Find where the given text appears and provide that cell's center as [X, Y] coordinate. 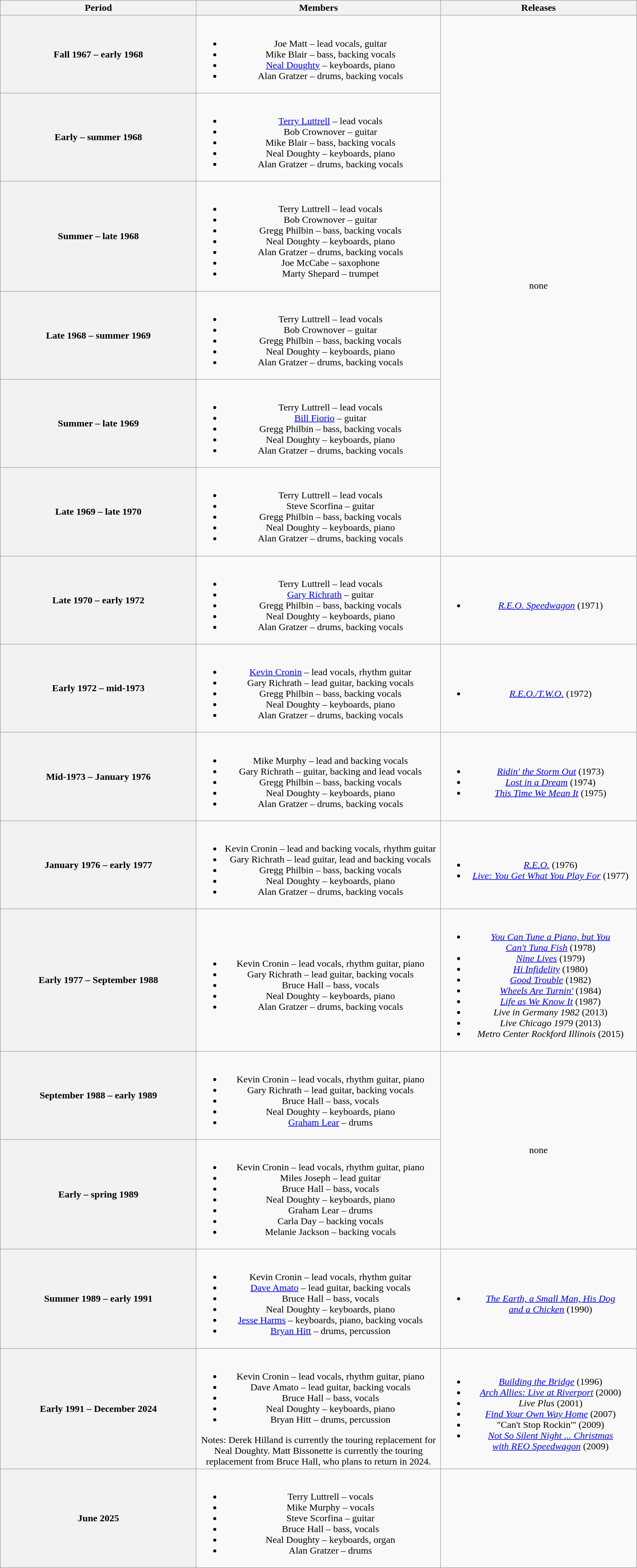
Early 1991 – December 2024 [98, 1409]
R.E.O./T.W.O. (1972) [538, 688]
The Earth, a Small Man, His Dogand a Chicken (1990) [538, 1299]
Late 1970 – early 1972 [98, 600]
Summer – late 1968 [98, 236]
Early 1972 – mid-1973 [98, 688]
September 1988 – early 1989 [98, 1095]
June 2025 [98, 1518]
Early 1977 – September 1988 [98, 980]
Summer – late 1969 [98, 423]
Late 1969 – late 1970 [98, 512]
Fall 1967 – early 1968 [98, 54]
Mid-1973 – January 1976 [98, 776]
Summer 1989 – early 1991 [98, 1299]
Members [319, 8]
January 1976 – early 1977 [98, 865]
Terry Luttrell – vocalsMike Murphy – vocalsSteve Scorfina – guitarBruce Hall – bass, vocalsNeal Doughty – keyboards, organAlan Gratzer – drums [319, 1518]
Late 1968 – summer 1969 [98, 335]
Joe Matt – lead vocals, guitarMike Blair – bass, backing vocalsNeal Doughty – keyboards, pianoAlan Gratzer – drums, backing vocals [319, 54]
Ridin' the Storm Out (1973)Lost in a Dream (1974)This Time We Mean It (1975) [538, 776]
Early – summer 1968 [98, 137]
Releases [538, 8]
Period [98, 8]
R.E.O. (1976)Live: You Get What You Play For (1977) [538, 865]
Early – spring 1989 [98, 1195]
R.E.O. Speedwagon (1971) [538, 600]
